Locate the cell with the specified text and output its [x, y] center coordinate. 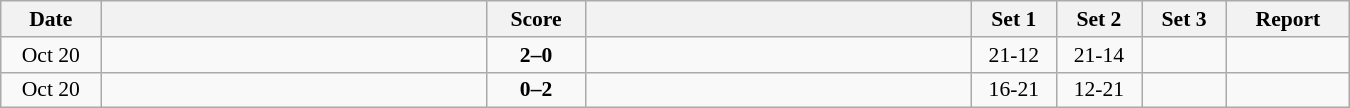
Score [536, 19]
21-14 [1098, 55]
Date [51, 19]
Report [1288, 19]
0–2 [536, 90]
Set 1 [1014, 19]
Set 3 [1184, 19]
Set 2 [1098, 19]
2–0 [536, 55]
21-12 [1014, 55]
16-21 [1014, 90]
12-21 [1098, 90]
